Provide the (X, Y) coordinate of the cell's center where the given text is located.  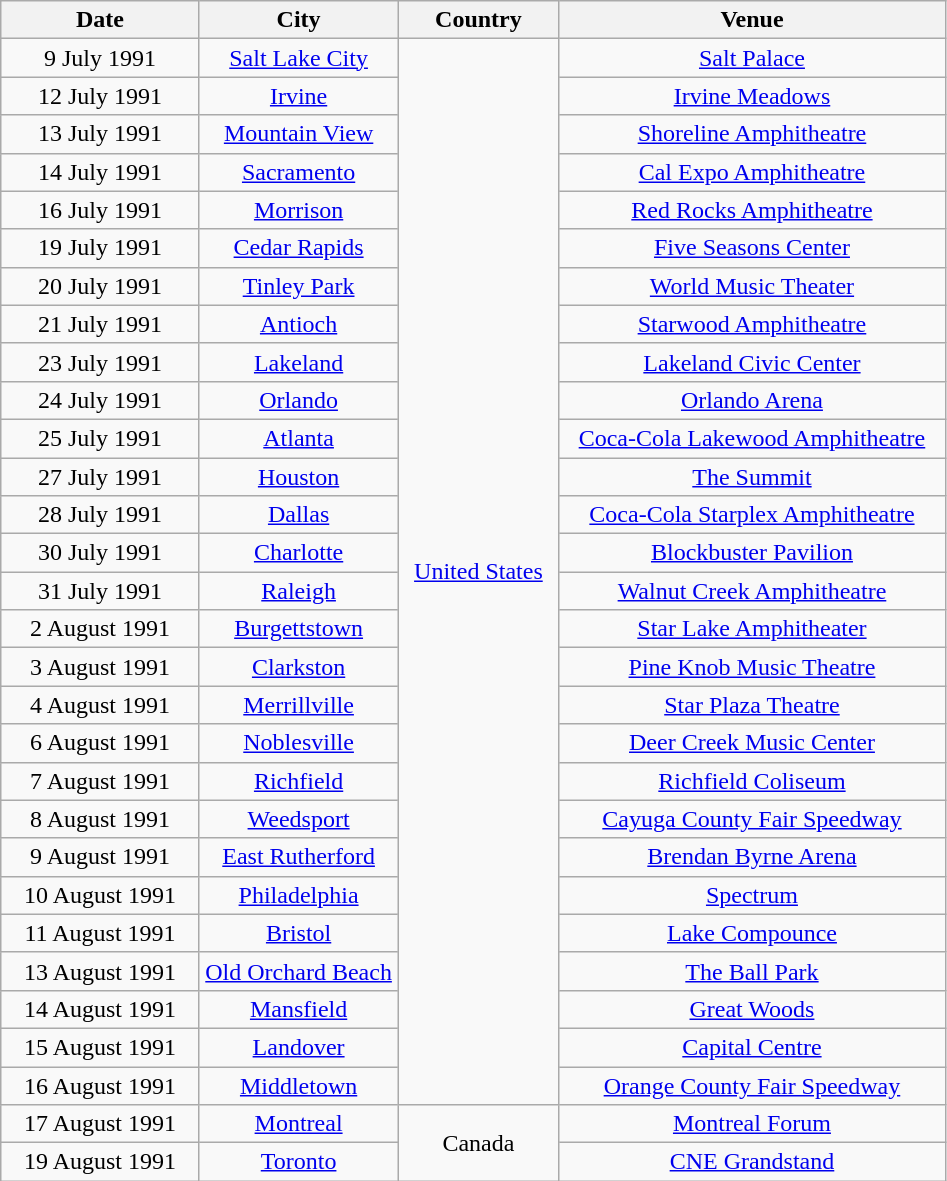
27 July 1991 (100, 477)
Lakeland (298, 362)
World Music Theater (752, 286)
Montreal Forum (752, 1124)
Canada (478, 1143)
10 August 1991 (100, 895)
20 July 1991 (100, 286)
Venue (752, 20)
24 July 1991 (100, 400)
3 August 1991 (100, 667)
Shoreline Amphitheatre (752, 134)
Bristol (298, 933)
12 July 1991 (100, 96)
4 August 1991 (100, 705)
East Rutherford (298, 857)
Starwood Amphitheatre (752, 324)
Houston (298, 477)
Sacramento (298, 172)
Five Seasons Center (752, 248)
Deer Creek Music Center (752, 743)
16 July 1991 (100, 210)
Capital Centre (752, 1047)
City (298, 20)
Irvine (298, 96)
14 July 1991 (100, 172)
28 July 1991 (100, 515)
Landover (298, 1047)
Pine Knob Music Theatre (752, 667)
Irvine Meadows (752, 96)
9 August 1991 (100, 857)
Spectrum (752, 895)
17 August 1991 (100, 1124)
Salt Lake City (298, 58)
Country (478, 20)
The Summit (752, 477)
2 August 1991 (100, 629)
Mountain View (298, 134)
13 August 1991 (100, 971)
Antioch (298, 324)
Coca-Cola Lakewood Amphitheatre (752, 438)
Date (100, 20)
The Ball Park (752, 971)
11 August 1991 (100, 933)
Salt Palace (752, 58)
Philadelphia (298, 895)
Merrillville (298, 705)
Cedar Rapids (298, 248)
Tinley Park (298, 286)
Atlanta (298, 438)
Burgettstown (298, 629)
Cayuga County Fair Speedway (752, 819)
United States (478, 572)
14 August 1991 (100, 1009)
Richfield Coliseum (752, 781)
Mansfield (298, 1009)
Orange County Fair Speedway (752, 1085)
23 July 1991 (100, 362)
Weedsport (298, 819)
Blockbuster Pavilion (752, 553)
Lakeland Civic Center (752, 362)
19 August 1991 (100, 1162)
Noblesville (298, 743)
Dallas (298, 515)
15 August 1991 (100, 1047)
Montreal (298, 1124)
Clarkston (298, 667)
6 August 1991 (100, 743)
Coca-Cola Starplex Amphitheatre (752, 515)
Star Lake Amphitheater (752, 629)
Richfield (298, 781)
30 July 1991 (100, 553)
Toronto (298, 1162)
7 August 1991 (100, 781)
Old Orchard Beach (298, 971)
Raleigh (298, 591)
13 July 1991 (100, 134)
Orlando (298, 400)
CNE Grandstand (752, 1162)
9 July 1991 (100, 58)
Star Plaza Theatre (752, 705)
25 July 1991 (100, 438)
Cal Expo Amphitheatre (752, 172)
Orlando Arena (752, 400)
Middletown (298, 1085)
Walnut Creek Amphitheatre (752, 591)
Red Rocks Amphitheatre (752, 210)
Great Woods (752, 1009)
21 July 1991 (100, 324)
31 July 1991 (100, 591)
19 July 1991 (100, 248)
Morrison (298, 210)
Charlotte (298, 553)
Lake Compounce (752, 933)
Brendan Byrne Arena (752, 857)
8 August 1991 (100, 819)
16 August 1991 (100, 1085)
